Return the [x, y] coordinate for the center point of the cell that contains the specified text.  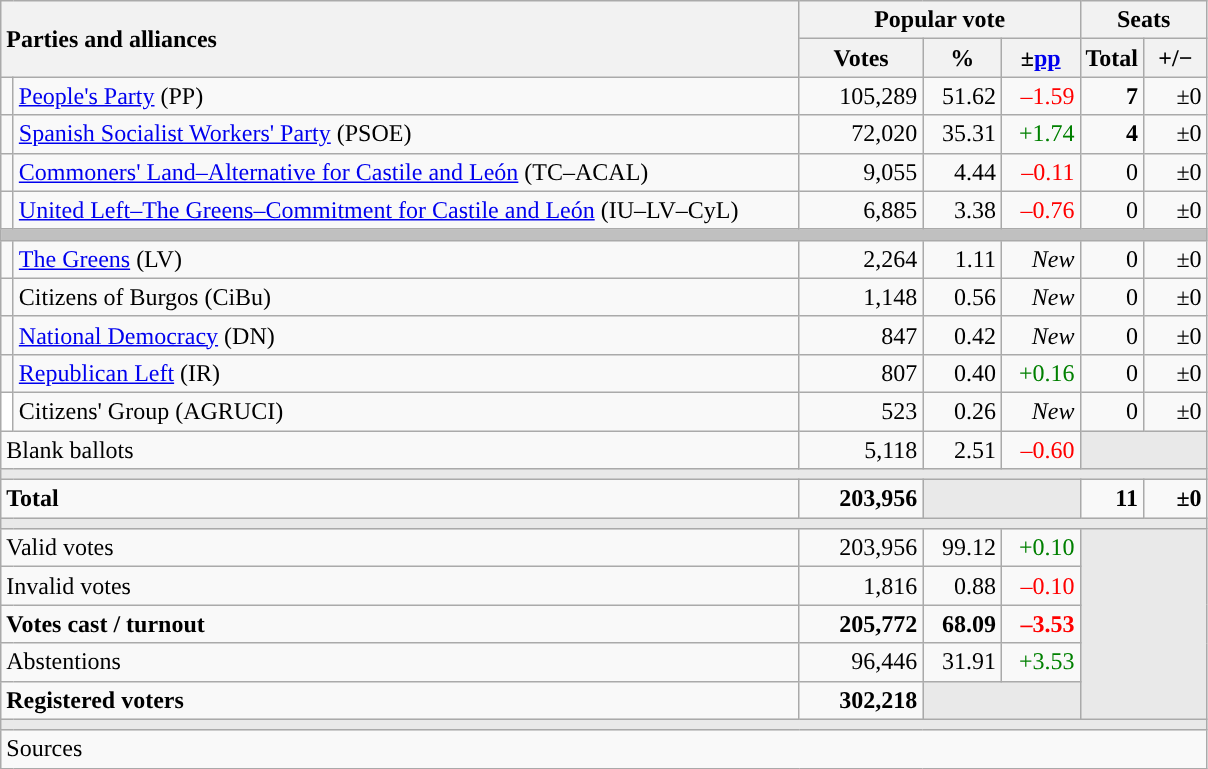
United Left–The Greens–Commitment for Castile and León (IU–LV–CyL) [406, 210]
Blank ballots [400, 449]
68.09 [962, 624]
The Greens (LV) [406, 259]
96,446 [861, 662]
Votes cast / turnout [400, 624]
72,020 [861, 134]
7 [1112, 96]
1,816 [861, 586]
±pp [1040, 58]
3.38 [962, 210]
Registered voters [400, 700]
51.62 [962, 96]
0.26 [962, 411]
+/− [1176, 58]
302,218 [861, 700]
Valid votes [400, 548]
Parties and alliances [400, 39]
–1.59 [1040, 96]
Abstentions [400, 662]
4 [1112, 134]
–0.60 [1040, 449]
205,772 [861, 624]
523 [861, 411]
Spanish Socialist Workers' Party (PSOE) [406, 134]
+1.74 [1040, 134]
99.12 [962, 548]
9,055 [861, 172]
4.44 [962, 172]
% [962, 58]
–0.10 [1040, 586]
0.56 [962, 297]
+3.53 [1040, 662]
Invalid votes [400, 586]
1,148 [861, 297]
Citizens of Burgos (CiBu) [406, 297]
National Democracy (DN) [406, 335]
35.31 [962, 134]
Sources [604, 749]
1.11 [962, 259]
–0.76 [1040, 210]
–0.11 [1040, 172]
807 [861, 373]
People's Party (PP) [406, 96]
0.88 [962, 586]
–3.53 [1040, 624]
+0.16 [1040, 373]
105,289 [861, 96]
Votes [861, 58]
0.40 [962, 373]
847 [861, 335]
Republican Left (IR) [406, 373]
2,264 [861, 259]
2.51 [962, 449]
Seats [1144, 20]
6,885 [861, 210]
11 [1112, 499]
5,118 [861, 449]
+0.10 [1040, 548]
Commoners' Land–Alternative for Castile and León (TC–ACAL) [406, 172]
31.91 [962, 662]
0.42 [962, 335]
Popular vote [940, 20]
Citizens' Group (AGRUCI) [406, 411]
